Identify which cell holds the provided text, then report its (x, y) central coordinate. 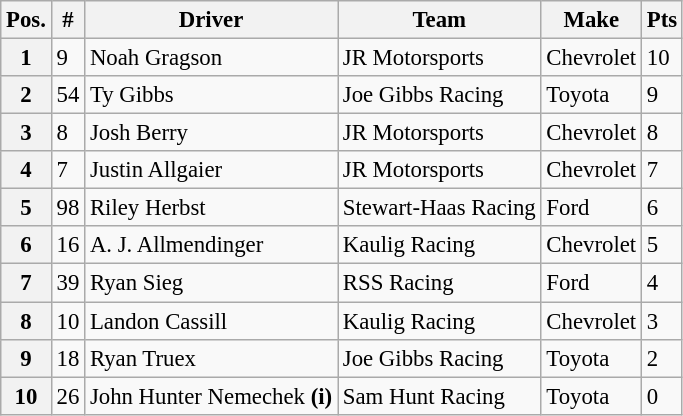
16 (68, 245)
Riley Herbst (212, 208)
# (68, 20)
1 (26, 58)
18 (68, 358)
Josh Berry (212, 133)
0 (662, 396)
A. J. Allmendinger (212, 245)
Pos. (26, 20)
39 (68, 283)
Make (591, 20)
26 (68, 396)
Driver (212, 20)
Team (440, 20)
Landon Cassill (212, 321)
Ryan Sieg (212, 283)
98 (68, 208)
RSS Racing (440, 283)
John Hunter Nemechek (i) (212, 396)
54 (68, 95)
Justin Allgaier (212, 170)
Ryan Truex (212, 358)
Noah Gragson (212, 58)
Ty Gibbs (212, 95)
Stewart-Haas Racing (440, 208)
Pts (662, 20)
Sam Hunt Racing (440, 396)
